Find where the given text appears and provide that cell's center as (X, Y) coordinate. 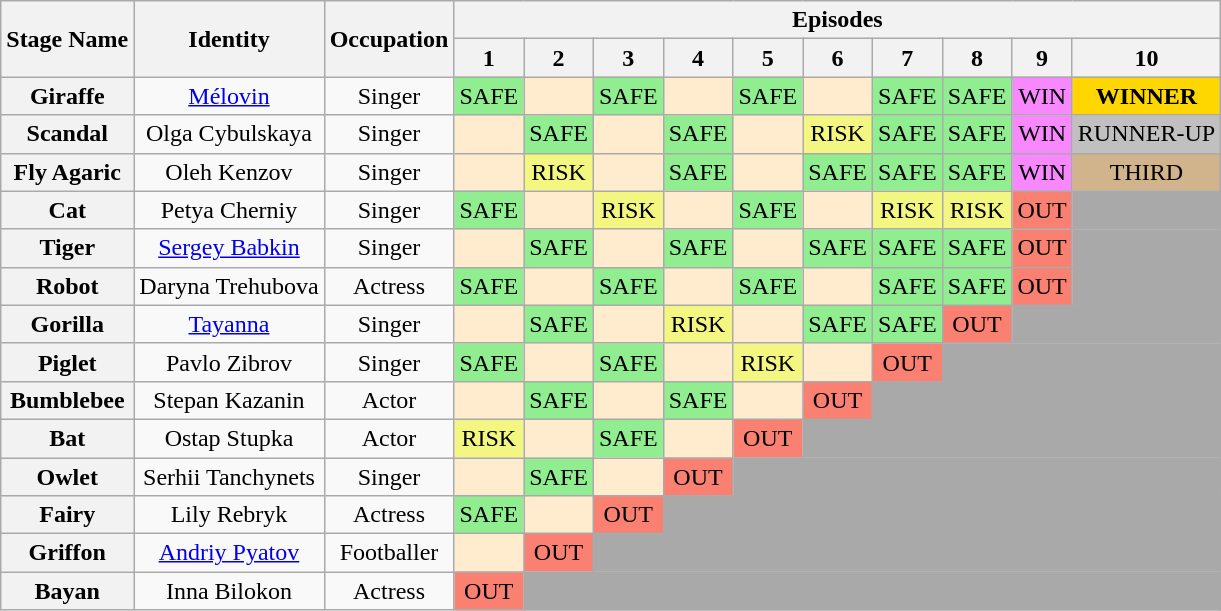
Tiger (68, 248)
Stepan Kazanin (229, 400)
Gorilla (68, 324)
Cat (68, 210)
6 (838, 58)
Petya Cherniy (229, 210)
Pavlo Zibrov (229, 362)
RUNNER-UP (1146, 134)
Footballer (389, 553)
WINNER (1146, 96)
Lily Rebryk (229, 515)
Scandal (68, 134)
Owlet (68, 477)
5 (768, 58)
Bumblebee (68, 400)
Inna Bilokon (229, 591)
Mélovin (229, 96)
Occupation (389, 39)
Andriy Pyatov (229, 553)
Bayan (68, 591)
Fly Agaric (68, 172)
Giraffe (68, 96)
Serhii Tanchynets (229, 477)
Daryna Trehubova (229, 286)
Identity (229, 39)
Olga Cybulskaya (229, 134)
Oleh Kenzov (229, 172)
Griffon (68, 553)
Fairy (68, 515)
8 (977, 58)
Robot (68, 286)
4 (698, 58)
10 (1146, 58)
Stage Name (68, 39)
9 (1042, 58)
2 (559, 58)
THIRD (1146, 172)
7 (907, 58)
Piglet (68, 362)
Episodes (838, 20)
3 (628, 58)
Bat (68, 438)
Ostap Stupka (229, 438)
1 (489, 58)
Tayanna (229, 324)
Sergey Babkin (229, 248)
